Pinpoint the cell where the given text exists, returning its (X, Y) midpoint coordinate. 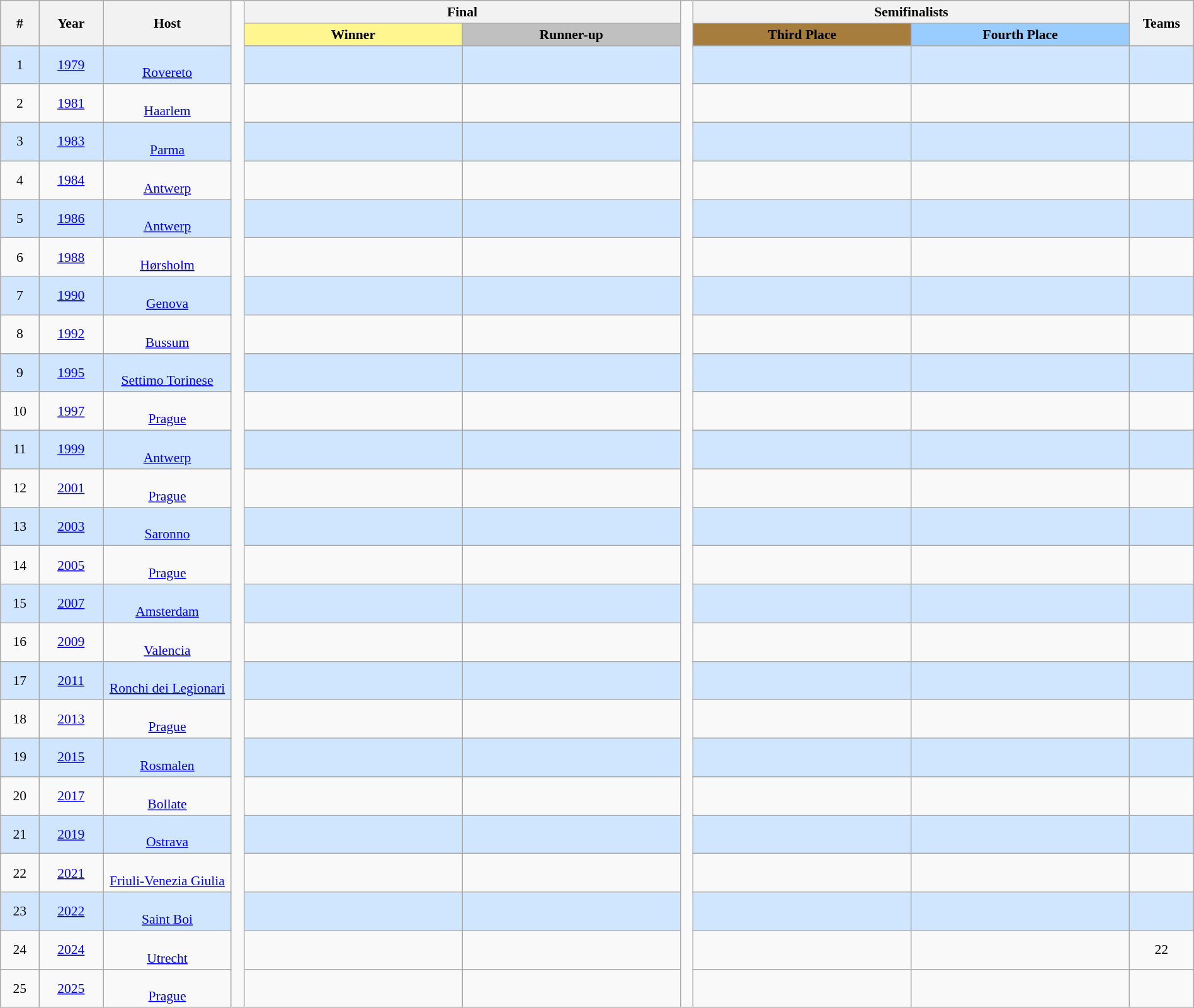
1 (20, 64)
13 (20, 526)
2001 (71, 489)
Fourth Place (1020, 35)
Host (168, 23)
4 (20, 180)
5 (20, 219)
25 (20, 988)
2025 (71, 988)
23 (20, 912)
Haarlem (168, 103)
Hørsholm (168, 257)
2022 (71, 912)
# (20, 23)
2017 (71, 796)
Rovereto (168, 64)
1979 (71, 64)
Friuli-Venezia Giulia (168, 873)
Settimo Torinese (168, 373)
1984 (71, 180)
19 (20, 758)
9 (20, 373)
8 (20, 334)
2007 (71, 603)
2009 (71, 642)
24 (20, 949)
2024 (71, 949)
11 (20, 450)
Parma (168, 142)
Teams (1161, 23)
Third Place (802, 35)
2005 (71, 565)
21 (20, 835)
Year (71, 23)
2011 (71, 680)
6 (20, 257)
Runner-up (571, 35)
Final (462, 12)
20 (20, 796)
16 (20, 642)
Rosmalen (168, 758)
1981 (71, 103)
2015 (71, 758)
2013 (71, 719)
Ronchi dei Legionari (168, 680)
Saronno (168, 526)
18 (20, 719)
1983 (71, 142)
14 (20, 565)
1990 (71, 296)
10 (20, 412)
Amsterdam (168, 603)
Winner (353, 35)
12 (20, 489)
1992 (71, 334)
Utrecht (168, 949)
3 (20, 142)
2003 (71, 526)
Saint Boi (168, 912)
1999 (71, 450)
17 (20, 680)
Valencia (168, 642)
1995 (71, 373)
1986 (71, 219)
15 (20, 603)
Semifinalists (912, 12)
2019 (71, 835)
1988 (71, 257)
2021 (71, 873)
Genova (168, 296)
1997 (71, 412)
Bussum (168, 334)
Ostrava (168, 835)
2 (20, 103)
7 (20, 296)
Bollate (168, 796)
